Capture the cell that displays the provided text and extract its [x, y] central coordinate. 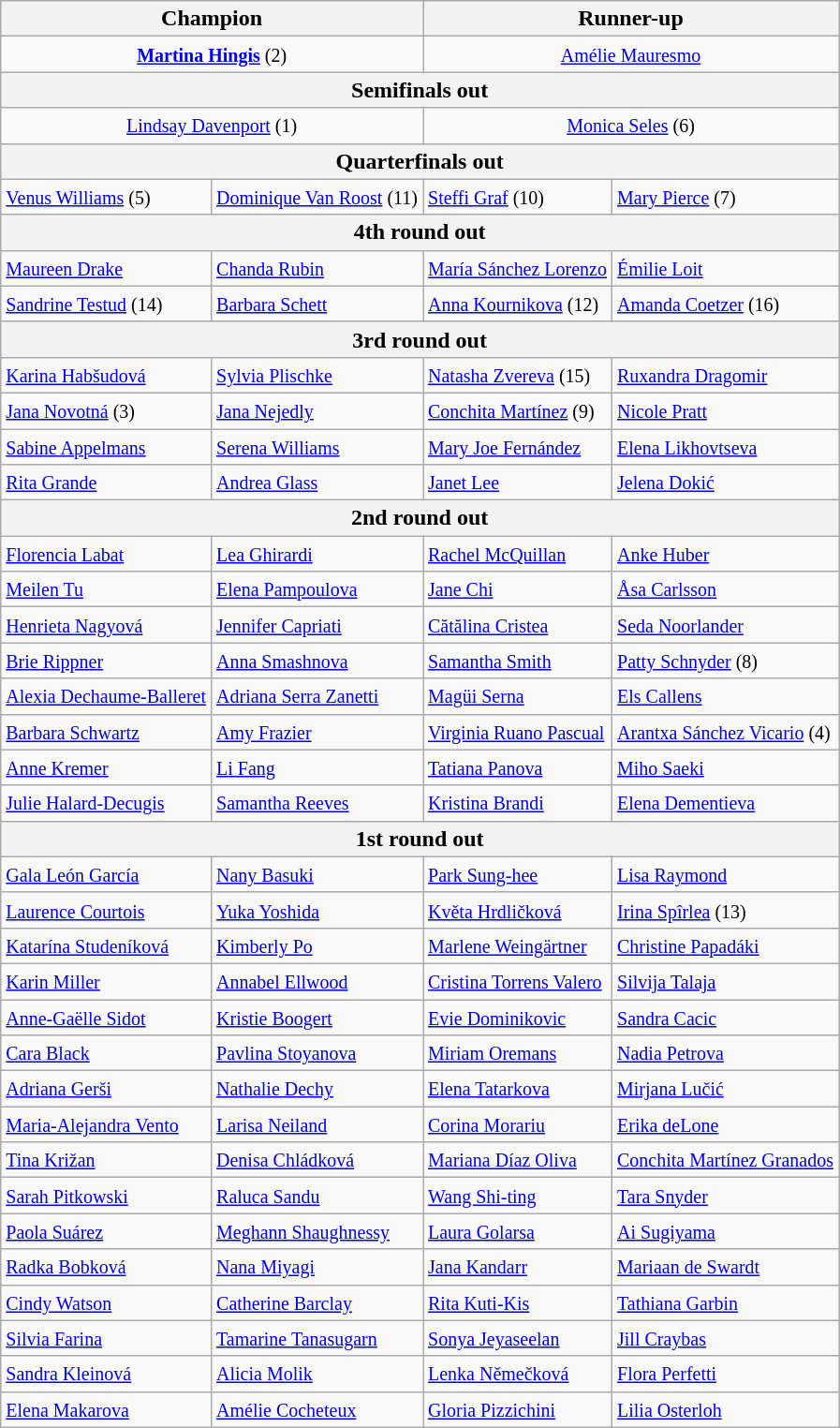
María Sánchez Lorenzo [518, 268]
Mary Joe Fernández [518, 447]
Amélie Mauresmo [631, 54]
Adriana Serra Zanetti [317, 696]
Samantha Reeves [317, 803]
Monica Seles (6) [631, 126]
Maureen Drake [107, 268]
Denisa Chládková [317, 1160]
Ruxandra Dragomir [726, 375]
Runner-up [631, 19]
Sonya Jeyaseelan [518, 1338]
Lindsay Davenport (1) [212, 126]
Paola Suárez [107, 1231]
Jennifer Capriati [317, 625]
Tamarine Tanasugarn [317, 1338]
Tara Snyder [726, 1196]
Sandra Cacic [726, 1017]
Karina Habšudová [107, 375]
Barbara Schett [317, 304]
Lenka Němečková [518, 1374]
Amélie Cocheteux [317, 1409]
2nd round out [420, 518]
Wang Shi-ting [518, 1196]
Corina Morariu [518, 1124]
Andrea Glass [317, 483]
Dominique Van Roost (11) [317, 197]
Marlene Weingärtner [518, 945]
Cara Black [107, 1053]
Lea Ghirardi [317, 554]
Evie Dominikovic [518, 1017]
Adriana Gerši [107, 1089]
Henrieta Nagyová [107, 625]
Åsa Carlsson [726, 589]
Silvia Farina [107, 1338]
Sandrine Testud (14) [107, 304]
Julie Halard-Decugis [107, 803]
Irina Spîrlea (13) [726, 910]
Nicole Pratt [726, 410]
Samantha Smith [518, 661]
Els Callens [726, 696]
Seda Noorlander [726, 625]
Nana Miyagi [317, 1267]
Erika deLone [726, 1124]
Mary Pierce (7) [726, 197]
Miriam Oremans [518, 1053]
Flora Perfetti [726, 1374]
Amanda Coetzer (16) [726, 304]
Sarah Pitkowski [107, 1196]
3rd round out [420, 339]
Cătălina Cristea [518, 625]
Steffi Graf (10) [518, 197]
Pavlina Stoyanova [317, 1053]
Brie Rippner [107, 661]
Rita Kuti-Kis [518, 1302]
Barbara Schwartz [107, 732]
Mariaan de Swardt [726, 1267]
Mirjana Lučić [726, 1089]
Lisa Raymond [726, 874]
Anna Smashnova [317, 661]
Elena Likhovtseva [726, 447]
Květa Hrdličková [518, 910]
1st round out [420, 839]
Jill Craybas [726, 1338]
Jana Novotná (3) [107, 410]
Kristina Brandi [518, 803]
Gala León García [107, 874]
Semifinals out [420, 90]
Tathiana Garbin [726, 1302]
Sabine Appelmans [107, 447]
Gloria Pizzichini [518, 1409]
Cindy Watson [107, 1302]
Martina Hingis (2) [212, 54]
Émilie Loit [726, 268]
Kimberly Po [317, 945]
Amy Frazier [317, 732]
Jelena Dokić [726, 483]
Li Fang [317, 767]
4th round out [420, 232]
Conchita Martínez (9) [518, 410]
Quarterfinals out [420, 161]
Radka Bobková [107, 1267]
Elena Dementieva [726, 803]
Tatiana Panova [518, 767]
Jana Kandarr [518, 1267]
Catherine Barclay [317, 1302]
Elena Tatarkova [518, 1089]
Silvija Talaja [726, 981]
Cristina Torrens Valero [518, 981]
Meilen Tu [107, 589]
Chanda Rubin [317, 268]
Patty Schnyder (8) [726, 661]
Laurence Courtois [107, 910]
Annabel Ellwood [317, 981]
Nadia Petrova [726, 1053]
Alexia Dechaume-Balleret [107, 696]
Serena Williams [317, 447]
Anne-Gaëlle Sidot [107, 1017]
Elena Pampoulova [317, 589]
Sylvia Plischke [317, 375]
Anke Huber [726, 554]
Katarína Studeníková [107, 945]
Nathalie Dechy [317, 1089]
Jane Chi [518, 589]
Park Sung-hee [518, 874]
Mariana Díaz Oliva [518, 1160]
Rachel McQuillan [518, 554]
Magüi Serna [518, 696]
Maria-Alejandra Vento [107, 1124]
Kristie Boogert [317, 1017]
Karin Miller [107, 981]
Arantxa Sánchez Vicario (4) [726, 732]
Tina Križan [107, 1160]
Raluca Sandu [317, 1196]
Yuka Yoshida [317, 910]
Venus Williams (5) [107, 197]
Florencia Labat [107, 554]
Laura Golarsa [518, 1231]
Nany Basuki [317, 874]
Meghann Shaughnessy [317, 1231]
Anna Kournikova (12) [518, 304]
Conchita Martínez Granados [726, 1160]
Elena Makarova [107, 1409]
Virginia Ruano Pascual [518, 732]
Natasha Zvereva (15) [518, 375]
Miho Saeki [726, 767]
Rita Grande [107, 483]
Anne Kremer [107, 767]
Christine Papadáki [726, 945]
Alicia Molik [317, 1374]
Lilia Osterloh [726, 1409]
Jana Nejedly [317, 410]
Janet Lee [518, 483]
Sandra Kleinová [107, 1374]
Larisa Neiland [317, 1124]
Ai Sugiyama [726, 1231]
Champion [212, 19]
